Detect which cell encompasses the target text, then output its [X, Y] center coordinate. 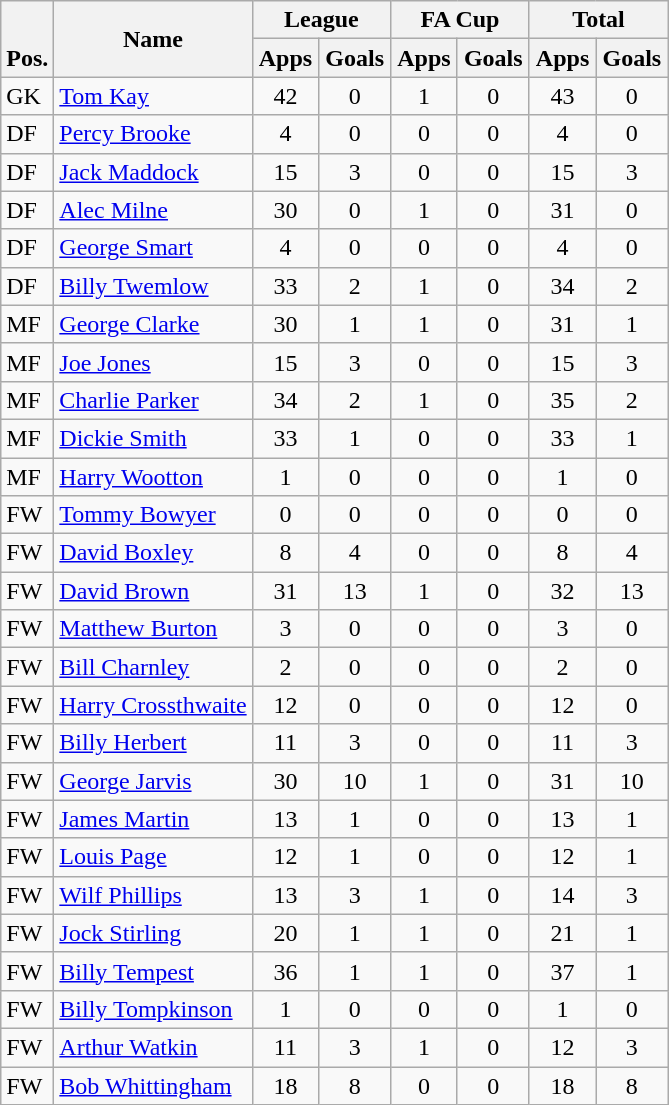
Jack Maddock [153, 172]
Louis Page [153, 857]
Tom Kay [153, 96]
35 [562, 400]
Billy Twemlow [153, 286]
Tommy Bowyer [153, 515]
George Smart [153, 248]
Charlie Parker [153, 400]
20 [286, 933]
David Boxley [153, 553]
Alec Milne [153, 210]
42 [286, 96]
GK [28, 96]
Arthur Watkin [153, 1047]
League [322, 20]
Name [153, 39]
Harry Wootton [153, 477]
Billy Tompkinson [153, 1009]
Joe Jones [153, 362]
George Jarvis [153, 781]
37 [562, 971]
14 [562, 895]
Billy Tempest [153, 971]
Wilf Phillips [153, 895]
Percy Brooke [153, 134]
George Clarke [153, 324]
Dickie Smith [153, 438]
21 [562, 933]
Jock Stirling [153, 933]
Bill Charnley [153, 667]
FA Cup [460, 20]
Pos. [28, 39]
Matthew Burton [153, 629]
James Martin [153, 819]
43 [562, 96]
Total [598, 20]
Harry Crossthwaite [153, 705]
32 [562, 591]
Billy Herbert [153, 743]
David Brown [153, 591]
36 [286, 971]
Bob Whittingham [153, 1085]
